Capture the cell that displays the provided text and extract its (x, y) central coordinate. 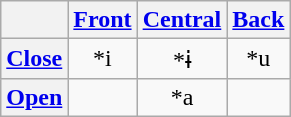
*a (182, 97)
Front (102, 20)
Back (258, 20)
Open (34, 97)
*u (258, 59)
*i (102, 59)
*ɨ (182, 59)
Close (34, 59)
Central (182, 20)
